Identify which cell holds the provided text, then report its [x, y] central coordinate. 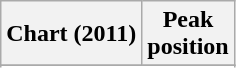
Peakposition [188, 34]
Chart (2011) [72, 34]
